Output the [x, y] coordinate of the center of the cell containing the given text.  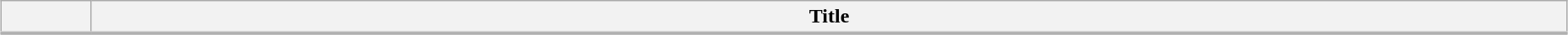
Title [830, 17]
